From the cell containing the given text, extract its center point as (X, Y) coordinate. 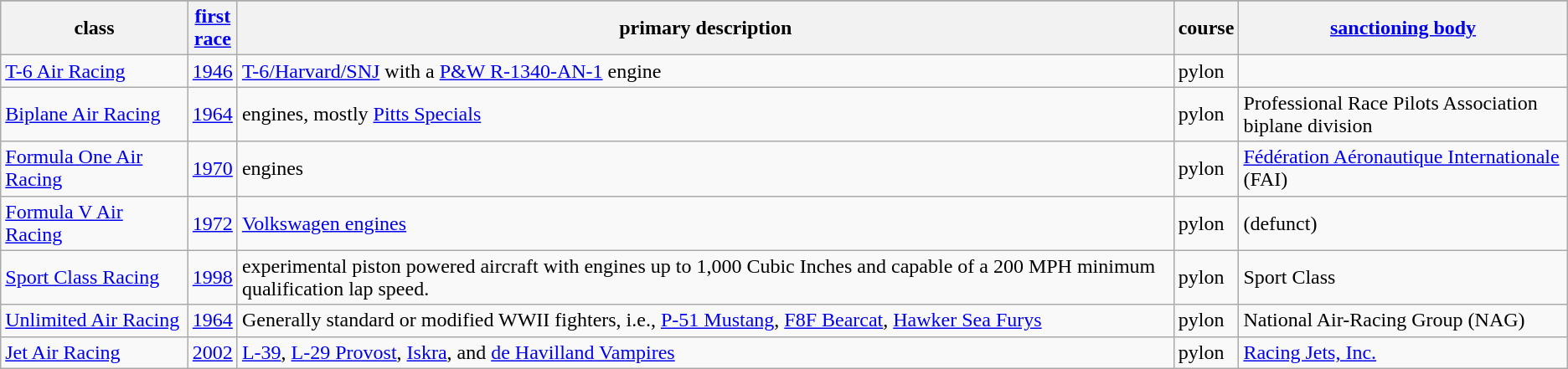
Jet Air Racing (95, 352)
Professional Race Pilots Association biplane division (1403, 114)
engines (705, 169)
Formula V Air Racing (95, 223)
National Air-Racing Group (NAG) (1403, 320)
sanctioning body (1403, 28)
Sport Class (1403, 278)
engines, mostly Pitts Specials (705, 114)
1972 (213, 223)
T-6 Air Racing (95, 71)
1946 (213, 71)
Formula One Air Racing (95, 169)
Biplane Air Racing (95, 114)
Fédération Aéronautique Internationale (FAI) (1403, 169)
(defunct) (1403, 223)
Racing Jets, Inc. (1403, 352)
Unlimited Air Racing (95, 320)
2002 (213, 352)
L-39, L-29 Provost, Iskra, and de Havilland Vampires (705, 352)
Generally standard or modified WWII fighters, i.e., P-51 Mustang, F8F Bearcat, Hawker Sea Furys (705, 320)
experimental piston powered aircraft with engines up to 1,000 Cubic Inches and capable of a 200 MPH minimum qualification lap speed. (705, 278)
class (95, 28)
primary description (705, 28)
1998 (213, 278)
firstrace (213, 28)
1970 (213, 169)
Volkswagen engines (705, 223)
T-6/Harvard/SNJ with a P&W R-1340-AN-1 engine (705, 71)
Sport Class Racing (95, 278)
course (1206, 28)
